Provide the [x, y] coordinate of the cell's center where the given text is located.  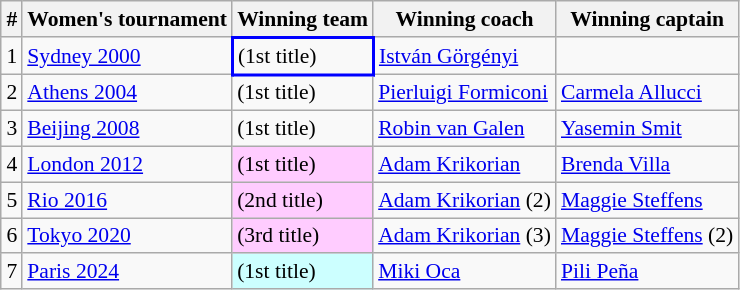
Winning team [302, 19]
Carmela Allucci [647, 93]
Brenda Villa [647, 165]
Sydney 2000 [127, 56]
5 [12, 200]
Yasemin Smit [647, 129]
London 2012 [127, 165]
Miki Oca [464, 272]
6 [12, 236]
Women's tournament [127, 19]
Paris 2024 [127, 272]
(3rd title) [302, 236]
3 [12, 129]
Adam Krikorian (3) [464, 236]
(2nd title) [302, 200]
Maggie Steffens (2) [647, 236]
Tokyo 2020 [127, 236]
# [12, 19]
4 [12, 165]
Robin van Galen [464, 129]
Maggie Steffens [647, 200]
Winning captain [647, 19]
Winning coach [464, 19]
Athens 2004 [127, 93]
Beijing 2008 [127, 129]
Pierluigi Formiconi [464, 93]
Rio 2016 [127, 200]
István Görgényi [464, 56]
Pili Peña [647, 272]
1 [12, 56]
Adam Krikorian (2) [464, 200]
2 [12, 93]
7 [12, 272]
Adam Krikorian [464, 165]
